From the cell containing the given text, extract its center point as [X, Y] coordinate. 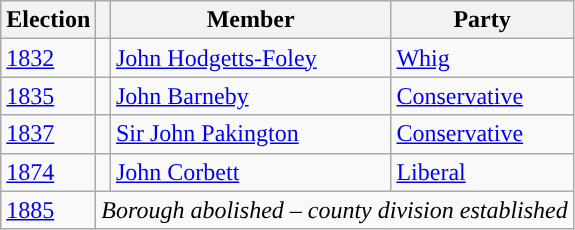
Borough abolished – county division established [334, 210]
Whig [482, 58]
1874 [48, 172]
1837 [48, 134]
Liberal [482, 172]
1835 [48, 96]
Sir John Pakington [250, 134]
John Hodgetts-Foley [250, 58]
1832 [48, 58]
John Corbett [250, 172]
Election [48, 20]
Party [482, 20]
1885 [48, 210]
John Barneby [250, 96]
Member [250, 20]
